Scan for the cell matching the given text and deliver its (x, y) coordinate at center. 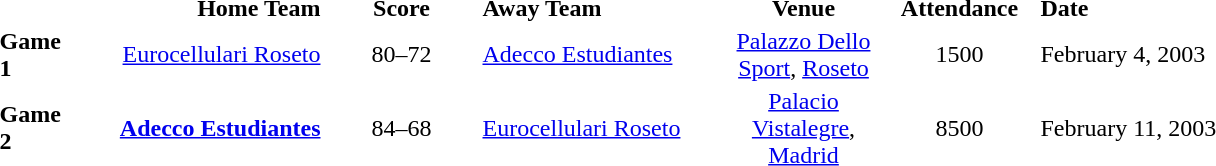
80–72 (402, 54)
Palazzo Dello Sport, Roseto (804, 54)
Adecco Estudiantes (602, 54)
Eurocellulari Roseto (200, 54)
1500 (960, 54)
